Provide the (X, Y) coordinate of the cell's center where the given text is located.  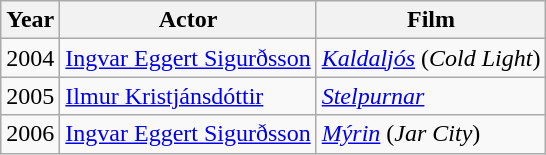
2004 (30, 58)
Year (30, 20)
Ilmur Kristjánsdóttir (188, 96)
Actor (188, 20)
Stelpurnar (431, 96)
Film (431, 20)
Kaldaljós (Cold Light) (431, 58)
Mýrin (Jar City) (431, 134)
2005 (30, 96)
2006 (30, 134)
